Provide the [X, Y] coordinate of the cell's center where the given text is located.  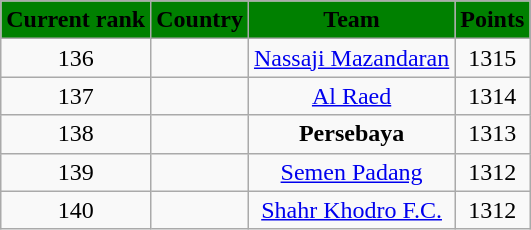
1315 [492, 58]
138 [76, 134]
139 [76, 172]
140 [76, 210]
1313 [492, 134]
Points [492, 20]
Semen Padang [351, 172]
Country [200, 20]
Team [351, 20]
Persebaya [351, 134]
136 [76, 58]
137 [76, 96]
1314 [492, 96]
Current rank [76, 20]
Al Raed [351, 96]
Nassaji Mazandaran [351, 58]
Shahr Khodro F.C. [351, 210]
